Pinpoint the cell where the given text exists, returning its [x, y] midpoint coordinate. 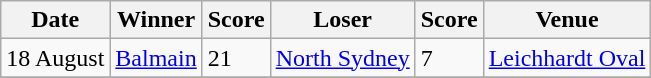
Loser [342, 20]
Date [56, 20]
7 [449, 58]
Balmain [156, 58]
21 [236, 58]
Leichhardt Oval [567, 58]
North Sydney [342, 58]
Venue [567, 20]
Winner [156, 20]
18 August [56, 58]
